Determine the [X, Y] coordinate at the center of the cell enclosing the given text.  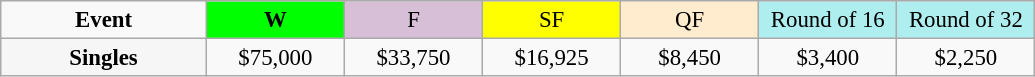
QF [690, 20]
$3,400 [828, 58]
$75,000 [275, 58]
Event [104, 20]
$16,925 [552, 58]
$8,450 [690, 58]
F [413, 20]
$33,750 [413, 58]
Singles [104, 58]
SF [552, 20]
Round of 32 [966, 20]
W [275, 20]
Round of 16 [828, 20]
$2,250 [966, 58]
